Output the [X, Y] coordinate of the center of the cell containing the given text.  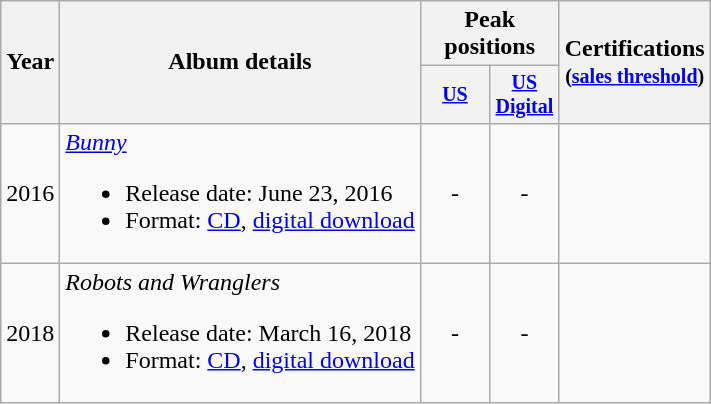
USDigital [524, 94]
2018 [30, 333]
2016 [30, 193]
Album details [240, 62]
Peak positions [490, 34]
Year [30, 62]
Certifications(sales threshold) [634, 62]
BunnyRelease date: June 23, 2016Format: CD, digital download [240, 193]
US [454, 94]
Robots and WranglersRelease date: March 16, 2018Format: CD, digital download [240, 333]
